Provide the [X, Y] coordinate of the cell's center where the given text is located.  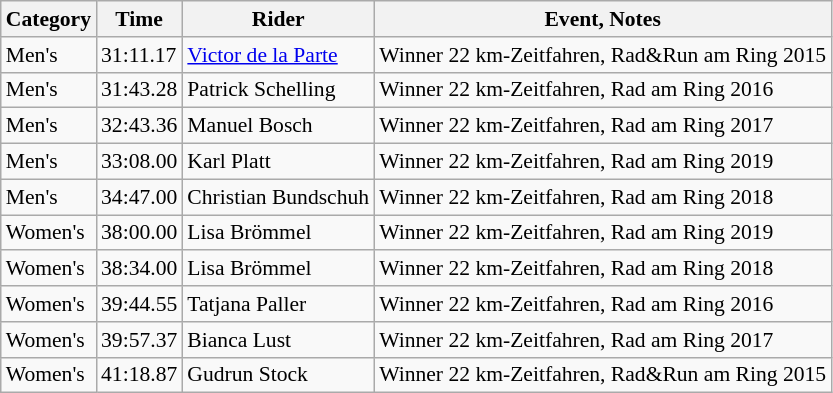
32:43.36 [139, 126]
Category [48, 19]
39:44.55 [139, 304]
Tatjana Paller [278, 304]
Gudrun Stock [278, 375]
Victor de la Parte [278, 55]
Bianca Lust [278, 340]
Karl Platt [278, 162]
39:57.37 [139, 340]
Christian Bundschuh [278, 197]
Time [139, 19]
34:47.00 [139, 197]
Event, Notes [602, 19]
33:08.00 [139, 162]
31:43.28 [139, 90]
Rider [278, 19]
38:00.00 [139, 233]
31:11.17 [139, 55]
Manuel Bosch [278, 126]
41:18.87 [139, 375]
Patrick Schelling [278, 90]
38:34.00 [139, 269]
